Pinpoint the cell where the given text exists, returning its [X, Y] midpoint coordinate. 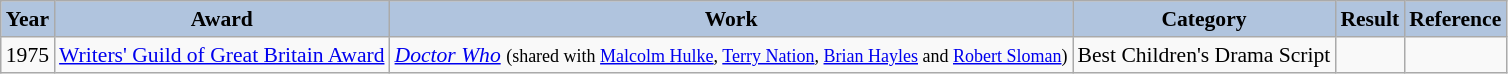
Award [222, 19]
Writers' Guild of Great Britain Award [222, 55]
Reference [1455, 19]
Doctor Who (shared with Malcolm Hulke, Terry Nation, Brian Hayles and Robert Sloman) [732, 55]
Category [1204, 19]
Year [28, 19]
1975 [28, 55]
Result [1370, 19]
Best Children's Drama Script [1204, 55]
Work [732, 19]
